From the cell containing the given text, extract its center point as (x, y) coordinate. 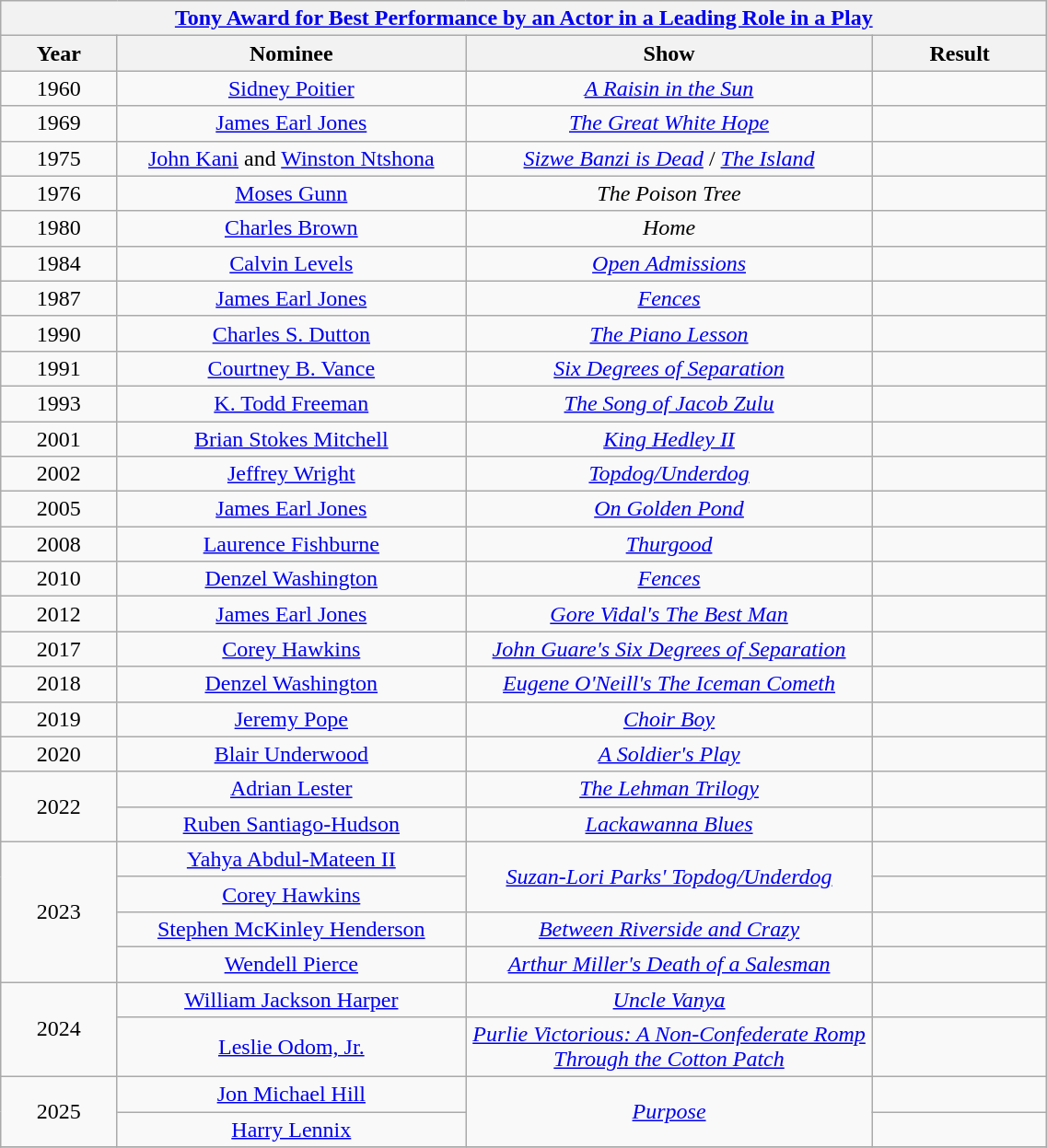
Topdog/Underdog (669, 474)
2018 (59, 684)
King Hedley II (669, 439)
Adrian Lester (291, 789)
2002 (59, 474)
A Soldier's Play (669, 754)
1990 (59, 333)
Sidney Poitier (291, 88)
2022 (59, 806)
1976 (59, 193)
Charles Brown (291, 228)
Moses Gunn (291, 193)
1975 (59, 158)
The Piano Lesson (669, 333)
Calvin Levels (291, 263)
1960 (59, 88)
Arthur Miller's Death of a Salesman (669, 964)
Wendell Pierce (291, 964)
Laurence Fishburne (291, 544)
1993 (59, 403)
Lackawanna Blues (669, 824)
William Jackson Harper (291, 999)
2010 (59, 579)
Jeremy Pope (291, 719)
The Poison Tree (669, 193)
Open Admissions (669, 263)
2017 (59, 649)
Eugene O'Neill's The Iceman Cometh (669, 684)
1980 (59, 228)
2001 (59, 439)
1984 (59, 263)
Brian Stokes Mitchell (291, 439)
2024 (59, 1029)
2008 (59, 544)
1969 (59, 123)
2020 (59, 754)
The Lehman Trilogy (669, 789)
Yahya Abdul-Mateen II (291, 859)
Courtney B. Vance (291, 368)
Jeffrey Wright (291, 474)
Result (960, 53)
K. Todd Freeman (291, 403)
1987 (59, 298)
Stephen McKinley Henderson (291, 929)
Charles S. Dutton (291, 333)
2023 (59, 911)
The Song of Jacob Zulu (669, 403)
Ruben Santiago-Hudson (291, 824)
Sizwe Banzi is Dead / The Island (669, 158)
On Golden Pond (669, 509)
Blair Underwood (291, 754)
Harry Lennix (291, 1130)
Uncle Vanya (669, 999)
Between Riverside and Crazy (669, 929)
Show (669, 53)
John Guare's Six Degrees of Separation (669, 649)
Tony Award for Best Performance by an Actor in a Leading Role in a Play (524, 18)
John Kani and Winston Ntshona (291, 158)
Nominee (291, 53)
The Great White Hope (669, 123)
Thurgood (669, 544)
Choir Boy (669, 719)
Home (669, 228)
2005 (59, 509)
Leslie Odom, Jr. (291, 1048)
Year (59, 53)
2012 (59, 614)
Purpose (669, 1112)
1991 (59, 368)
Gore Vidal's The Best Man (669, 614)
A Raisin in the Sun (669, 88)
Purlie Victorious: A Non-Confederate Romp Through the Cotton Patch (669, 1048)
Suzan-Lori Parks' Topdog/Underdog (669, 876)
Jon Michael Hill (291, 1095)
2025 (59, 1112)
2019 (59, 719)
Six Degrees of Separation (669, 368)
